Output the [x, y] coordinate of the center of the cell containing the given text.  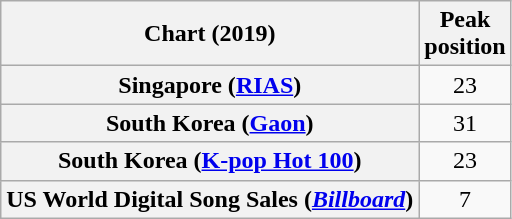
US World Digital Song Sales (Billboard) [210, 199]
7 [465, 199]
31 [465, 123]
Singapore (RIAS) [210, 85]
Chart (2019) [210, 34]
Peakposition [465, 34]
South Korea (K-pop Hot 100) [210, 161]
South Korea (Gaon) [210, 123]
